For the text-containing cell, return its midpoint in [X, Y] coordinate format. 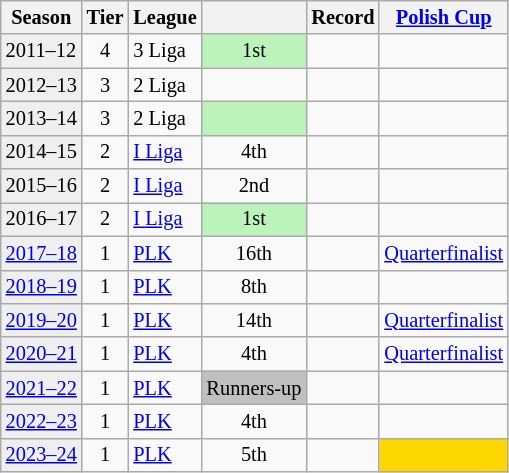
2012–13 [42, 85]
2015–16 [42, 186]
14th [254, 320]
2016–17 [42, 219]
2021–22 [42, 388]
3 Liga [164, 51]
2017–18 [42, 253]
Runners-up [254, 388]
Season [42, 17]
8th [254, 287]
2022–23 [42, 421]
16th [254, 253]
Polish Cup [444, 17]
2nd [254, 186]
2011–12 [42, 51]
5th [254, 455]
2020–21 [42, 354]
2013–14 [42, 118]
2014–15 [42, 152]
2019–20 [42, 320]
Tier [106, 17]
League [164, 17]
4 [106, 51]
Record [342, 17]
2018–19 [42, 287]
2023–24 [42, 455]
